For the text-containing cell, return its midpoint in (X, Y) coordinate format. 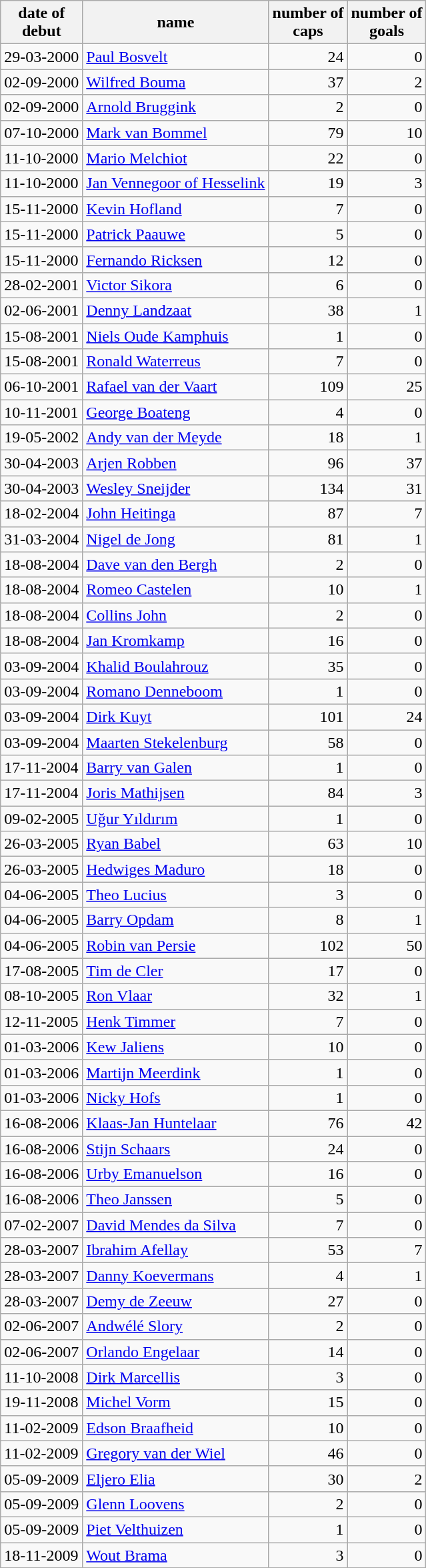
Denny Landzaat (176, 310)
10-11-2001 (41, 412)
109 (308, 387)
Uğur Yıldırım (176, 819)
31-03-2004 (41, 539)
Eljero Elia (176, 1479)
53 (308, 1250)
Kew Jaliens (176, 1047)
Jan Vennegoor of Hesselink (176, 183)
42 (387, 1123)
Khalid Boulahrouz (176, 666)
06-10-2001 (41, 387)
number ofcaps (308, 23)
02-06-2001 (41, 310)
18-11-2009 (41, 1555)
15 (308, 1403)
18-02-2004 (41, 514)
101 (308, 717)
6 (308, 285)
08-10-2005 (41, 996)
07-10-2000 (41, 133)
Ronald Waterreus (176, 362)
38 (308, 310)
Barry Opdam (176, 920)
Collins John (176, 615)
28-02-2001 (41, 285)
Theo Janssen (176, 1200)
Hedwiges Maduro (176, 869)
Joris Mathijsen (176, 793)
29-03-2000 (41, 57)
32 (308, 996)
Romano Denneboom (176, 691)
25 (387, 387)
Paul Bosvelt (176, 57)
Patrick Paauwe (176, 234)
Fernando Ricksen (176, 260)
81 (308, 539)
Ryan Babel (176, 844)
Niels Oude Kamphuis (176, 336)
27 (308, 1301)
Ibrahim Afellay (176, 1250)
17-08-2005 (41, 971)
17 (308, 971)
46 (308, 1453)
Wilfred Bouma (176, 82)
Glenn Loovens (176, 1504)
Robin van Persie (176, 945)
31 (387, 488)
Barry van Galen (176, 768)
102 (308, 945)
Mark van Bommel (176, 133)
Theo Lucius (176, 895)
Piet Velthuizen (176, 1529)
12 (308, 260)
Dirk Marcellis (176, 1377)
Andy van der Meyde (176, 438)
Klaas-Jan Huntelaar (176, 1123)
Demy de Zeeuw (176, 1301)
Michel Vorm (176, 1403)
Danny Koevermans (176, 1276)
number ofgoals (387, 23)
Ron Vlaar (176, 996)
John Heitinga (176, 514)
58 (308, 743)
19 (308, 183)
Rafael van der Vaart (176, 387)
Stijn Schaars (176, 1148)
11-10-2008 (41, 1377)
14 (308, 1352)
Kevin Hofland (176, 209)
07-02-2007 (41, 1225)
63 (308, 844)
8 (308, 920)
Urby Emanuelson (176, 1174)
22 (308, 158)
Wout Brama (176, 1555)
Wesley Sneijder (176, 488)
Dave van den Bergh (176, 564)
Arnold Bruggink (176, 107)
Arjen Robben (176, 463)
76 (308, 1123)
Tim de Cler (176, 971)
19-05-2002 (41, 438)
Martijn Meerdink (176, 1072)
Dirk Kuyt (176, 717)
date ofdebut (41, 23)
Henk Timmer (176, 1022)
Jan Kromkamp (176, 641)
name (176, 23)
Edson Braafheid (176, 1428)
09-02-2005 (41, 819)
Nicky Hofs (176, 1098)
Mario Melchiot (176, 158)
35 (308, 666)
96 (308, 463)
Gregory van der Wiel (176, 1453)
Nigel de Jong (176, 539)
19-11-2008 (41, 1403)
30 (308, 1479)
12-11-2005 (41, 1022)
87 (308, 514)
Orlando Engelaar (176, 1352)
Romeo Castelen (176, 590)
David Mendes da Silva (176, 1225)
Victor Sikora (176, 285)
Maarten Stekelenburg (176, 743)
79 (308, 133)
Andwélé Slory (176, 1326)
84 (308, 793)
George Boateng (176, 412)
134 (308, 488)
50 (387, 945)
